Determine the [x, y] coordinate at the center of the cell enclosing the given text.  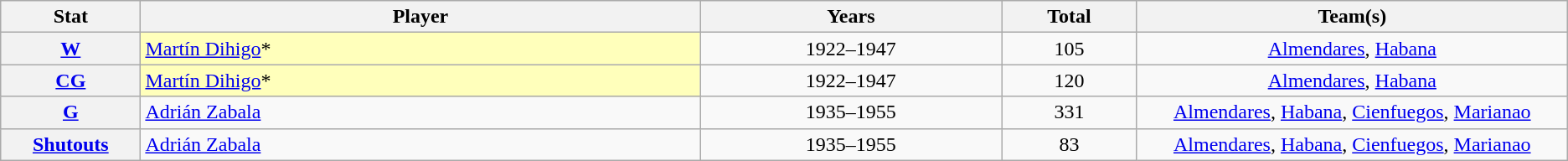
Player [420, 17]
120 [1070, 80]
Years [851, 17]
W [70, 49]
Total [1070, 17]
Team(s) [1352, 17]
105 [1070, 49]
Stat [70, 17]
Shutouts [70, 144]
331 [1070, 112]
83 [1070, 144]
G [70, 112]
CG [70, 80]
